Find where the given text appears and provide that cell's center as [X, Y] coordinate. 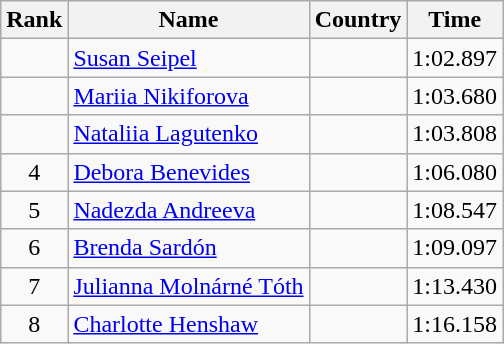
1:03.808 [455, 134]
Nataliia Lagutenko [188, 134]
8 [34, 324]
1:02.897 [455, 58]
1:16.158 [455, 324]
5 [34, 210]
Country [358, 20]
Julianna Molnárné Tóth [188, 286]
Charlotte Henshaw [188, 324]
1:08.547 [455, 210]
Name [188, 20]
Nadezda Andreeva [188, 210]
Debora Benevides [188, 172]
1:06.080 [455, 172]
6 [34, 248]
Susan Seipel [188, 58]
Mariia Nikiforova [188, 96]
Brenda Sardón [188, 248]
1:03.680 [455, 96]
Rank [34, 20]
1:09.097 [455, 248]
7 [34, 286]
4 [34, 172]
1:13.430 [455, 286]
Time [455, 20]
